Locate the cell with the specified text and output its [X, Y] center coordinate. 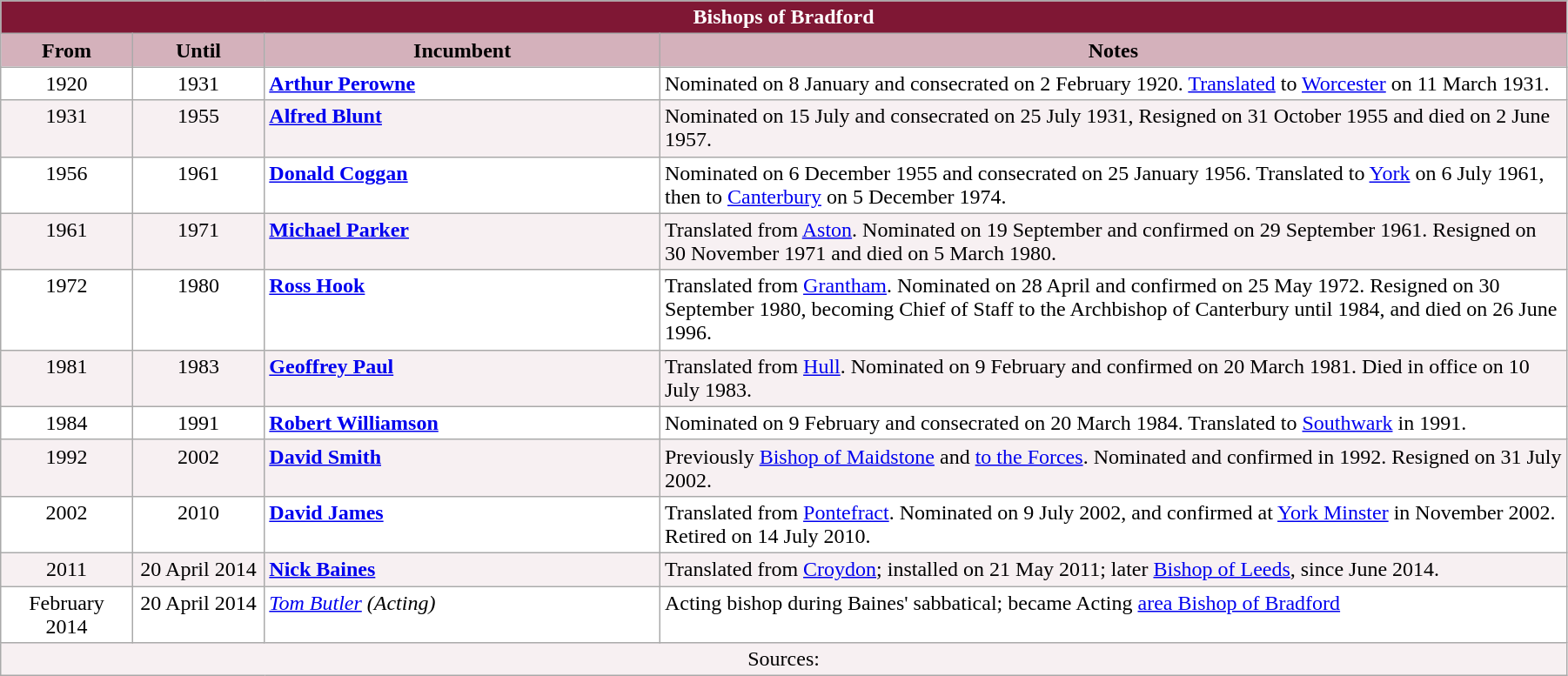
1920 [67, 84]
Robert Williamson [463, 423]
1972 [67, 310]
Nick Baines [463, 569]
1992 [67, 468]
Donald Coggan [463, 184]
Translated from Aston. Nominated on 19 September and confirmed on 29 September 1961. Resigned on 30 November 1971 and died on 5 March 1980. [1113, 242]
Alfred Blunt [463, 129]
Nominated on 9 February and consecrated on 20 March 1984. Translated to Southwark in 1991. [1113, 423]
Sources: [784, 659]
Until [198, 50]
1956 [67, 184]
1981 [67, 378]
2011 [67, 569]
Geoffrey Paul [463, 378]
Ross Hook [463, 310]
From [67, 50]
1983 [198, 378]
Tom Butler (Acting) [463, 614]
1984 [67, 423]
1980 [198, 310]
Incumbent [463, 50]
Translated from Pontefract. Nominated on 9 July 2002, and confirmed at York Minster in November 2002. Retired on 14 July 2010. [1113, 524]
Acting bishop during Baines' sabbatical; became Acting area Bishop of Bradford [1113, 614]
1955 [198, 129]
Translated from Hull. Nominated on 9 February and confirmed on 20 March 1981. Died in office on 10 July 1983. [1113, 378]
Nominated on 8 January and consecrated on 2 February 1920. Translated to Worcester on 11 March 1931. [1113, 84]
Nominated on 6 December 1955 and consecrated on 25 January 1956. Translated to York on 6 July 1961, then to Canterbury on 5 December 1974. [1113, 184]
Arthur Perowne [463, 84]
Michael Parker [463, 242]
1991 [198, 423]
Previously Bishop of Maidstone and to the Forces. Nominated and confirmed in 1992. Resigned on 31 July 2002. [1113, 468]
David Smith [463, 468]
Bishops of Bradford [784, 17]
David James [463, 524]
Nominated on 15 July and consecrated on 25 July 1931, Resigned on 31 October 1955 and died on 2 June 1957. [1113, 129]
1971 [198, 242]
Translated from Croydon; installed on 21 May 2011; later Bishop of Leeds, since June 2014. [1113, 569]
February 2014 [67, 614]
Notes [1113, 50]
2010 [198, 524]
